Find where the given text appears and provide that cell's center as [x, y] coordinate. 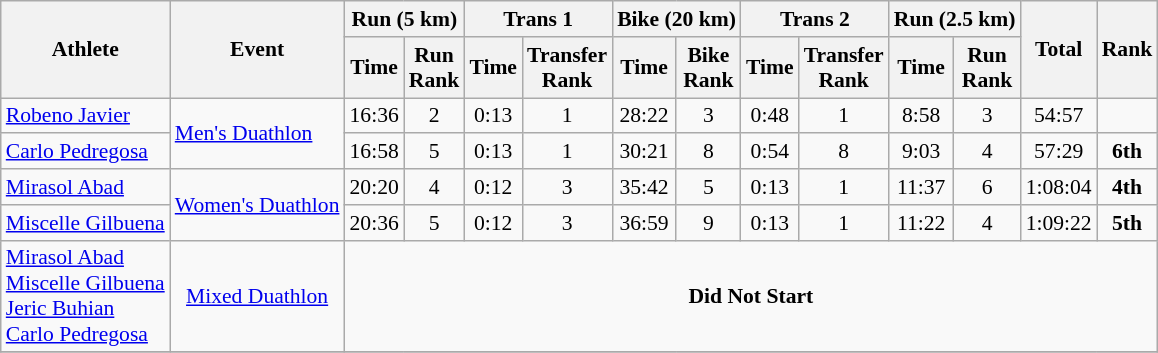
28:22 [644, 116]
35:42 [644, 187]
Miscelle Gilbuena [86, 223]
2 [434, 116]
30:21 [644, 152]
Mirasol Abad Miscelle Gilbuena Jeric Buhian Carlo Pedregosa [86, 296]
8:58 [922, 116]
Women's Duathlon [258, 204]
9 [708, 223]
11:22 [922, 223]
54:57 [1059, 116]
20:36 [374, 223]
Athlete [86, 50]
Trans 2 [815, 19]
Event [258, 50]
Men's Duathlon [258, 134]
0:48 [770, 116]
Rank [1128, 50]
Total [1059, 50]
0:54 [770, 152]
4th [1128, 187]
Did Not Start [750, 296]
Run Rank [434, 68]
Carlo Pedregosa [86, 152]
36:59 [644, 223]
11:37 [922, 187]
6th [1128, 152]
1:08:04 [1059, 187]
Bike (20 km) [676, 19]
1:09:22 [1059, 223]
20:20 [374, 187]
Run (2.5 km) [955, 19]
57:29 [1059, 152]
Mirasol Abad [86, 187]
Robeno Javier [86, 116]
Mixed Duathlon [258, 296]
9:03 [922, 152]
16:36 [374, 116]
BikeRank [708, 68]
RunRank [988, 68]
16:58 [374, 152]
Trans 1 [538, 19]
Run (5 km) [404, 19]
6 [988, 187]
5th [1128, 223]
